Find where the given text appears and provide that cell's center as [x, y] coordinate. 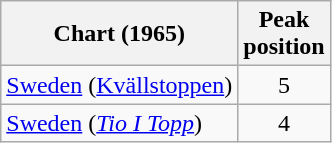
5 [284, 85]
Sweden (Kvällstoppen) [120, 85]
4 [284, 123]
Chart (1965) [120, 34]
Sweden (Tio I Topp) [120, 123]
Peakposition [284, 34]
